Extract the [x, y] coordinate from the center of the cell holding the provided text.  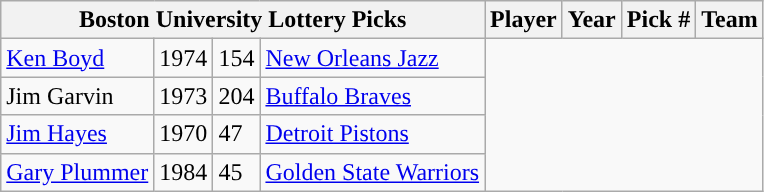
Player [524, 20]
204 [236, 96]
Boston University Lottery Picks [243, 20]
Pick # [658, 20]
47 [236, 134]
1974 [184, 58]
1970 [184, 134]
Team [730, 20]
Gary Plummer [78, 172]
New Orleans Jazz [372, 58]
Ken Boyd [78, 58]
1973 [184, 96]
45 [236, 172]
Buffalo Braves [372, 96]
Jim Garvin [78, 96]
Jim Hayes [78, 134]
Detroit Pistons [372, 134]
Year [592, 20]
154 [236, 58]
1984 [184, 172]
Golden State Warriors [372, 172]
